Capture the cell that displays the provided text and extract its [X, Y] central coordinate. 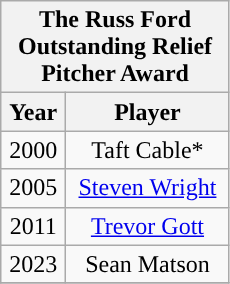
Year [34, 112]
Sean Matson [148, 264]
Taft Cable* [148, 150]
Trevor Gott [148, 226]
Steven Wright [148, 188]
2000 [34, 150]
2023 [34, 264]
The Russ Ford Outstanding Relief Pitcher Award [116, 47]
2011 [34, 226]
Player [148, 112]
2005 [34, 188]
